Pinpoint the cell where the given text exists, returning its [X, Y] midpoint coordinate. 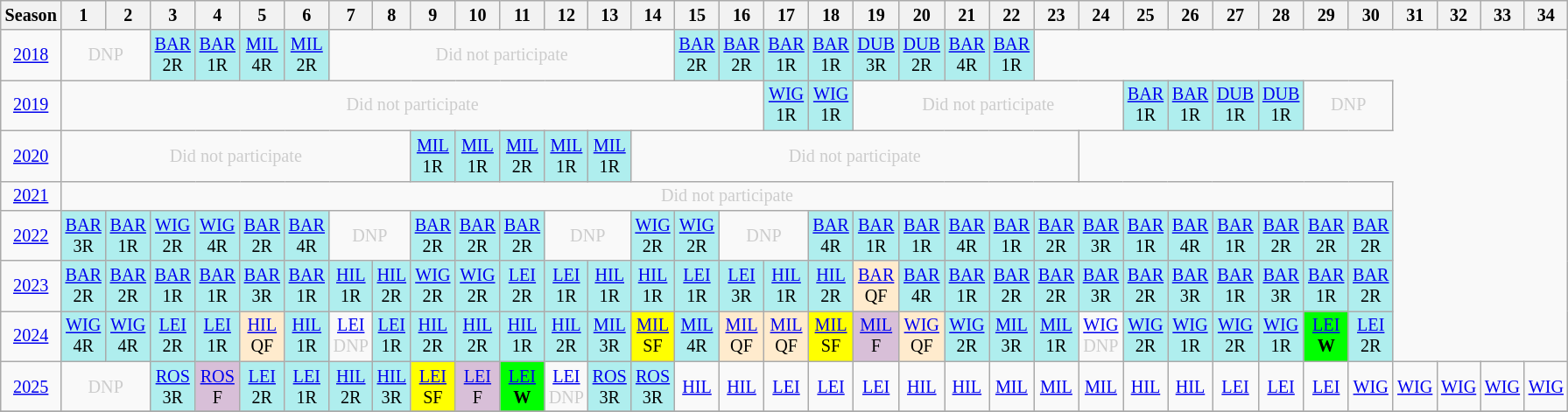
2 [128, 16]
21 [967, 16]
32 [1459, 16]
22 [1012, 16]
30 [1371, 16]
LEISF [432, 387]
26 [1191, 16]
HILQF [263, 337]
18 [832, 16]
2024 [32, 337]
24 [1101, 16]
Season [32, 16]
34 [1546, 16]
27 [1235, 16]
10 [478, 16]
33 [1502, 16]
WIGQF [922, 337]
LEIF [478, 387]
2018 [32, 55]
6 [306, 16]
2020 [32, 156]
19 [876, 16]
MILF [876, 337]
5 [263, 16]
LEI3R [742, 286]
1 [84, 16]
23 [1056, 16]
3 [173, 16]
20 [922, 16]
8 [392, 16]
11 [522, 16]
2022 [32, 236]
2021 [32, 196]
17 [786, 16]
9 [432, 16]
15 [697, 16]
16 [742, 16]
DUB2R [922, 55]
7 [351, 16]
28 [1281, 16]
13 [609, 16]
BARQF [876, 286]
ROSF [217, 387]
2023 [32, 286]
25 [1145, 16]
31 [1415, 16]
HIL3R [392, 387]
WIGDNP [1101, 337]
29 [1325, 16]
12 [566, 16]
4 [217, 16]
2025 [32, 387]
2019 [32, 106]
14 [653, 16]
DUB3R [876, 55]
